Find where the given text appears and provide that cell's center as (X, Y) coordinate. 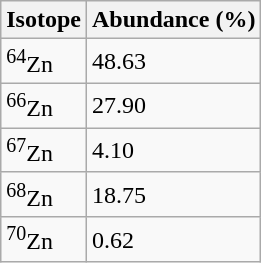
48.63 (173, 62)
4.10 (173, 150)
Abundance (%) (173, 20)
67Zn (44, 150)
27.90 (173, 106)
68Zn (44, 194)
0.62 (173, 240)
66Zn (44, 106)
70Zn (44, 240)
64Zn (44, 62)
Isotope (44, 20)
18.75 (173, 194)
